Search for the cell housing the specified text and yield its (X, Y) center coordinate. 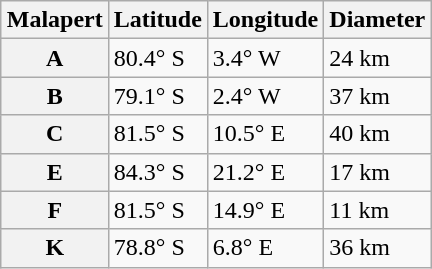
2.4° W (265, 96)
21.2° E (265, 172)
78.8° S (158, 248)
14.9° E (265, 210)
Longitude (265, 20)
K (54, 248)
Diameter (378, 20)
40 km (378, 134)
F (54, 210)
17 km (378, 172)
24 km (378, 58)
10.5° E (265, 134)
80.4° S (158, 58)
Malapert (54, 20)
37 km (378, 96)
84.3° S (158, 172)
B (54, 96)
79.1° S (158, 96)
Latitude (158, 20)
36 km (378, 248)
E (54, 172)
A (54, 58)
6.8° E (265, 248)
3.4° W (265, 58)
11 km (378, 210)
C (54, 134)
